Return the [X, Y] coordinate for the center point of the cell that contains the specified text.  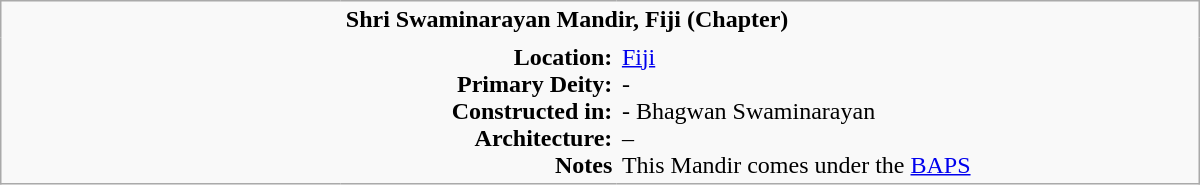
Location: Primary Deity:Constructed in:Architecture:Notes [479, 110]
Shri Swaminarayan Mandir, Fiji (Chapter) [770, 20]
Fiji - - Bhagwan Swaminarayan– This Mandir comes under the BAPS [908, 110]
